Extract the [X, Y] coordinate from the center of the cell holding the provided text.  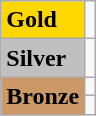
Silver [43, 58]
Gold [43, 20]
Bronze [43, 96]
